Return [X, Y] of the center of cell containing provided text 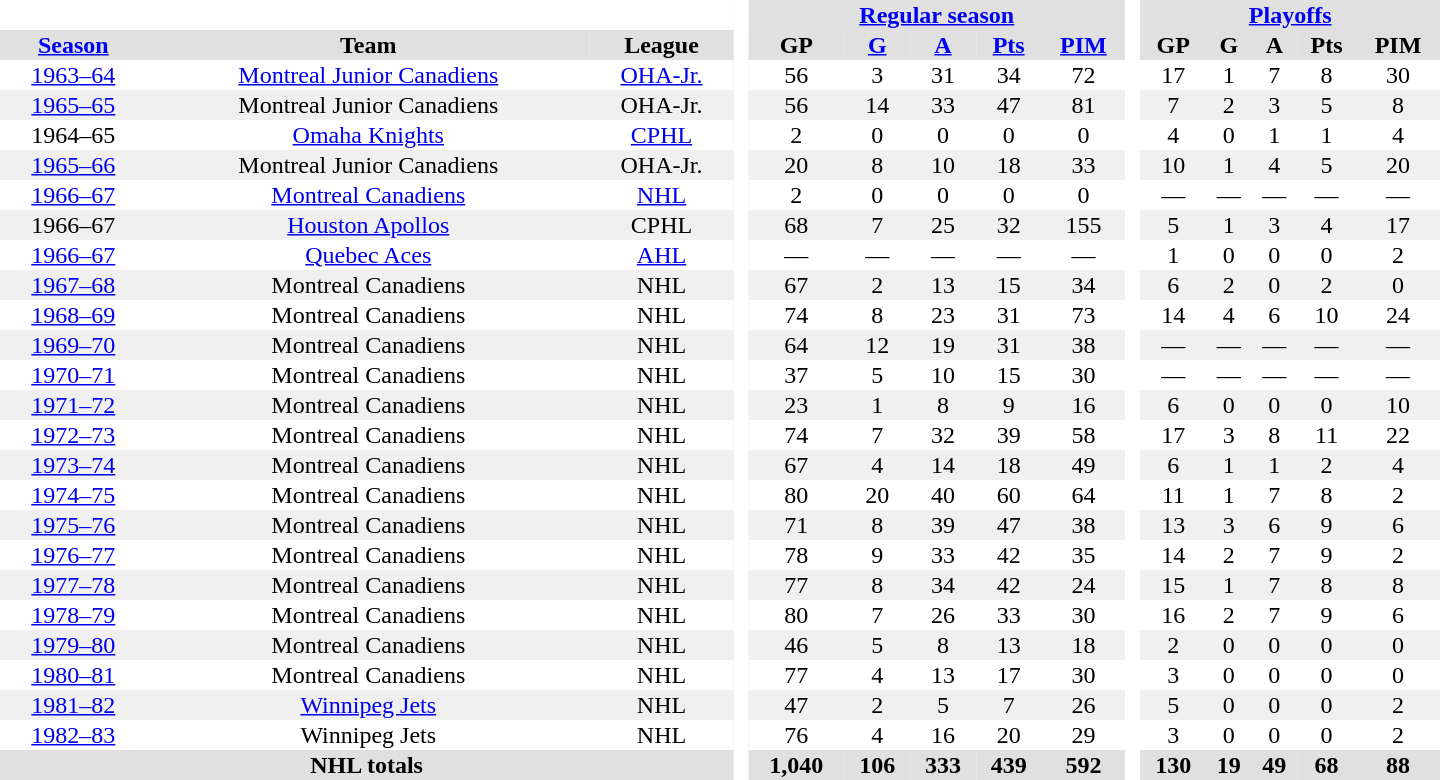
35 [1084, 555]
1978–79 [74, 615]
1971–72 [74, 405]
592 [1084, 765]
60 [1009, 495]
46 [796, 645]
73 [1084, 315]
1964–65 [74, 135]
Playoffs [1290, 15]
1981–82 [74, 705]
88 [1398, 765]
1965–65 [74, 105]
106 [877, 765]
78 [796, 555]
AHL [662, 255]
1965–66 [74, 165]
1982–83 [74, 735]
League [662, 45]
71 [796, 525]
58 [1084, 435]
Omaha Knights [368, 135]
1975–76 [74, 525]
12 [877, 345]
1,040 [796, 765]
1979–80 [74, 645]
Season [74, 45]
37 [796, 375]
1977–78 [74, 585]
NHL totals [366, 765]
22 [1398, 435]
Quebec Aces [368, 255]
1968–69 [74, 315]
333 [943, 765]
130 [1173, 765]
72 [1084, 75]
1970–71 [74, 375]
1980–81 [74, 675]
76 [796, 735]
25 [943, 225]
81 [1084, 105]
1963–64 [74, 75]
Team [368, 45]
1976–77 [74, 555]
Regular season [936, 15]
155 [1084, 225]
1973–74 [74, 465]
1969–70 [74, 345]
40 [943, 495]
1967–68 [74, 285]
1972–73 [74, 435]
1974–75 [74, 495]
439 [1009, 765]
Houston Apollos [368, 225]
29 [1084, 735]
